Provide the [X, Y] coordinate of the cell's center where the given text is located.  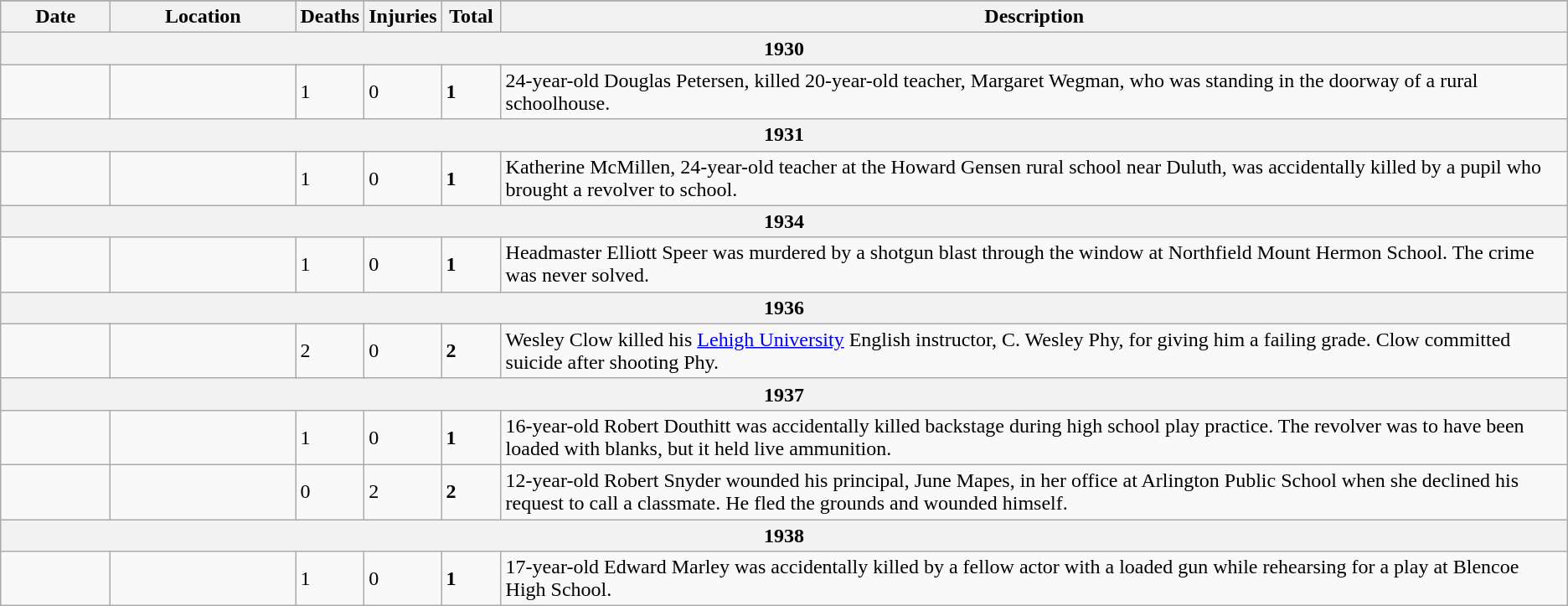
Injuries [403, 17]
Date [55, 17]
1936 [784, 308]
1938 [784, 536]
Deaths [330, 17]
1930 [784, 49]
Total [471, 17]
Description [1034, 17]
17-year-old Edward Marley was accidentally killed by a fellow actor with a loaded gun while rehearsing for a play at Blencoe High School. [1034, 578]
1931 [784, 135]
24-year-old Douglas Petersen, killed 20-year-old teacher, Margaret Wegman, who was standing in the doorway of a rural schoolhouse. [1034, 92]
Headmaster Elliott Speer was murdered by a shotgun blast through the window at Northfield Mount Hermon School. The crime was never solved. [1034, 265]
1934 [784, 221]
1937 [784, 394]
Location [203, 17]
